For the text-containing cell, return its midpoint in [x, y] coordinate format. 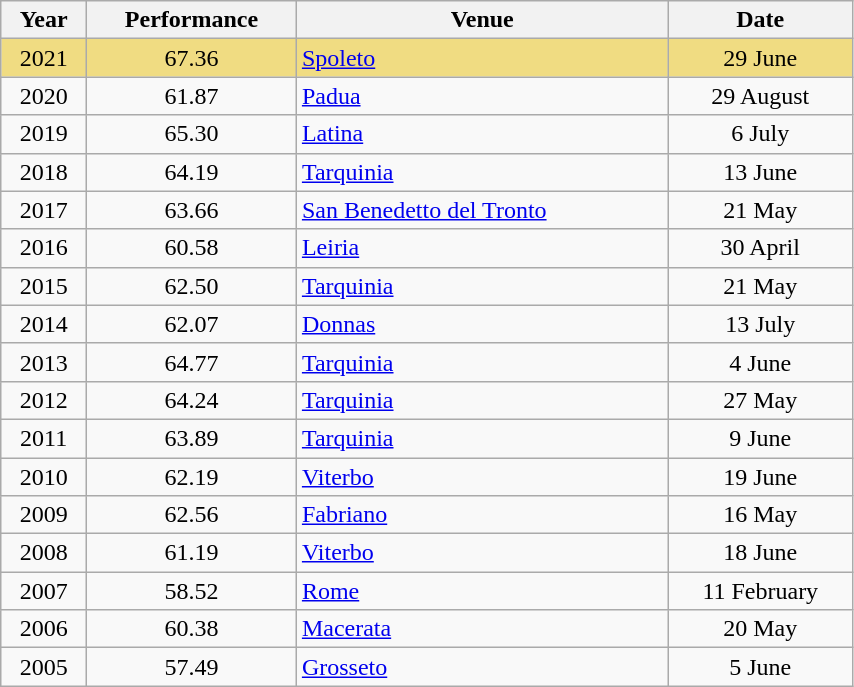
2017 [44, 210]
2016 [44, 248]
29 August [760, 96]
65.30 [192, 134]
64.77 [192, 362]
64.19 [192, 172]
62.07 [192, 324]
2005 [44, 667]
18 June [760, 553]
4 June [760, 362]
16 May [760, 515]
Donnas [482, 324]
San Benedetto del Tronto [482, 210]
Macerata [482, 629]
Date [760, 20]
Year [44, 20]
2010 [44, 477]
Venue [482, 20]
5 June [760, 667]
2015 [44, 286]
60.38 [192, 629]
Padua [482, 96]
13 July [760, 324]
27 May [760, 400]
61.87 [192, 96]
2020 [44, 96]
2011 [44, 438]
62.50 [192, 286]
Leiria [482, 248]
63.89 [192, 438]
Spoleto [482, 58]
62.19 [192, 477]
6 July [760, 134]
Performance [192, 20]
2013 [44, 362]
2019 [44, 134]
64.24 [192, 400]
2009 [44, 515]
62.56 [192, 515]
2018 [44, 172]
Fabriano [482, 515]
30 April [760, 248]
Rome [482, 591]
29 June [760, 58]
61.19 [192, 553]
2006 [44, 629]
2008 [44, 553]
Latina [482, 134]
57.49 [192, 667]
13 June [760, 172]
2012 [44, 400]
9 June [760, 438]
2014 [44, 324]
58.52 [192, 591]
20 May [760, 629]
11 February [760, 591]
2007 [44, 591]
2021 [44, 58]
Grosseto [482, 667]
67.36 [192, 58]
19 June [760, 477]
60.58 [192, 248]
63.66 [192, 210]
